Return (X, Y) of the center of cell containing provided text 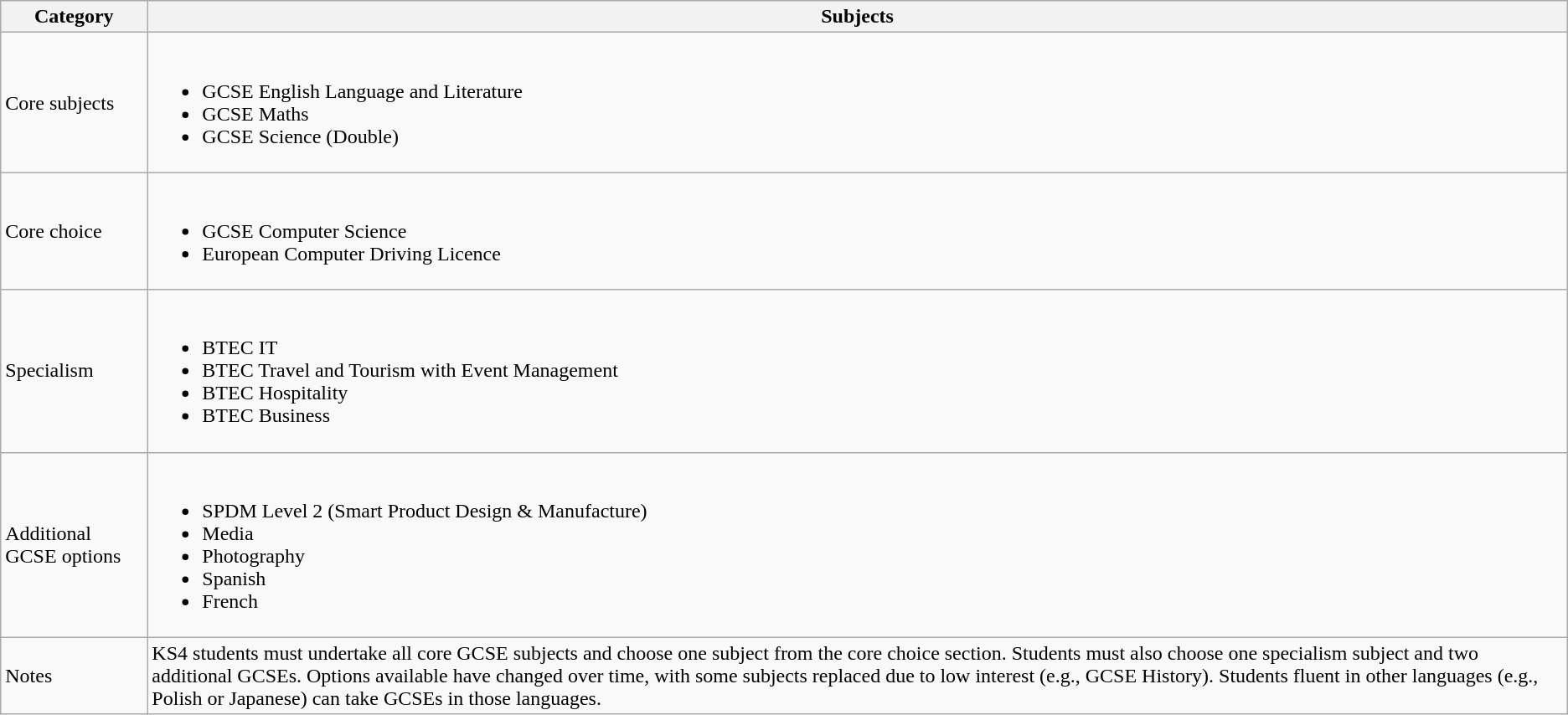
Core subjects (74, 102)
Notes (74, 676)
Additional GCSE options (74, 544)
BTEC ITBTEC Travel and Tourism with Event ManagementBTEC HospitalityBTEC Business (858, 371)
Category (74, 17)
SPDM Level 2 (Smart Product Design & Manufacture)MediaPhotographySpanishFrench (858, 544)
GCSE Computer ScienceEuropean Computer Driving Licence (858, 231)
Subjects (858, 17)
Specialism (74, 371)
GCSE English Language and LiteratureGCSE MathsGCSE Science (Double) (858, 102)
Core choice (74, 231)
